Return [X, Y] of the center of cell containing provided text 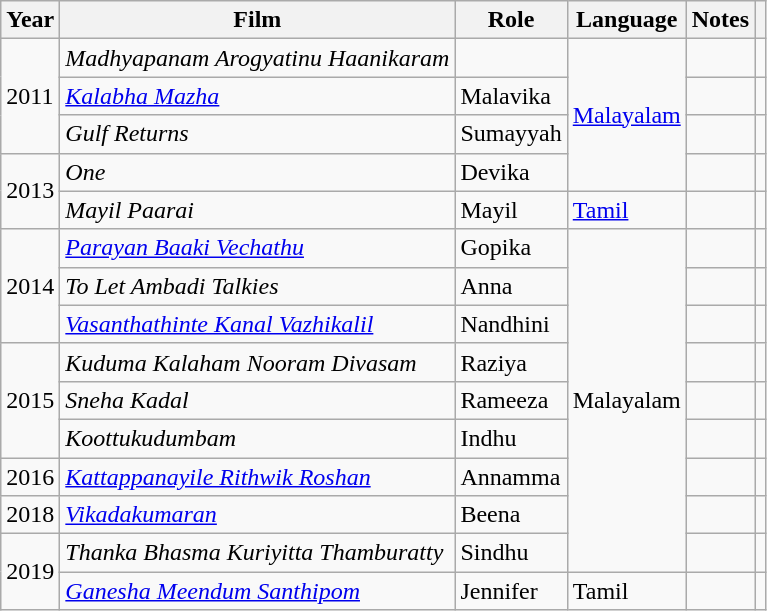
Thanka Bhasma Kuriyitta Thamburatty [258, 553]
2019 [30, 572]
Notes [720, 20]
Vikadakumaran [258, 515]
Sneha Kadal [258, 400]
Sumayyah [511, 134]
Mayil [511, 210]
To Let Ambadi Talkies [258, 286]
2013 [30, 191]
Beena [511, 515]
Kalabha Mazha [258, 96]
Annamma [511, 477]
Indhu [511, 438]
Gopika [511, 248]
Rameeza [511, 400]
Role [511, 20]
Film [258, 20]
Nandhini [511, 324]
Jennifer [511, 591]
Year [30, 20]
Anna [511, 286]
Parayan Baaki Vechathu [258, 248]
Malavika [511, 96]
Koottukudumbam [258, 438]
Ganesha Meendum Santhipom [258, 591]
Language [626, 20]
Sindhu [511, 553]
Vasanthathinte Kanal Vazhikalil [258, 324]
Kattappanayile Rithwik Roshan [258, 477]
Gulf Returns [258, 134]
2014 [30, 286]
One [258, 172]
2015 [30, 400]
2018 [30, 515]
Devika [511, 172]
2016 [30, 477]
Kuduma Kalaham Nooram Divasam [258, 362]
Mayil Paarai [258, 210]
Raziya [511, 362]
Madhyapanam Arogyatinu Haanikaram [258, 58]
2011 [30, 96]
